Identify which cell holds the provided text, then report its (X, Y) central coordinate. 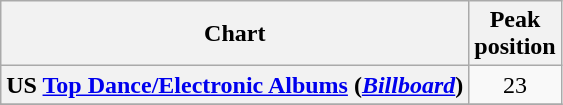
Chart (235, 34)
US Top Dance/Electronic Albums (Billboard) (235, 85)
Peakposition (515, 34)
23 (515, 85)
